Scan for the cell matching the given text and deliver its (X, Y) coordinate at center. 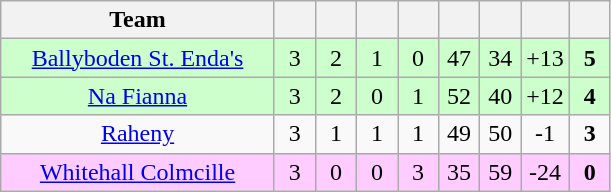
Ballyboden St. Enda's (138, 58)
Na Fianna (138, 96)
+13 (546, 58)
40 (500, 96)
34 (500, 58)
4 (590, 96)
5 (590, 58)
Raheny (138, 134)
49 (460, 134)
50 (500, 134)
35 (460, 172)
+12 (546, 96)
Whitehall Colmcille (138, 172)
59 (500, 172)
47 (460, 58)
-1 (546, 134)
Team (138, 20)
-24 (546, 172)
52 (460, 96)
